Return [X, Y] of the center of cell containing provided text 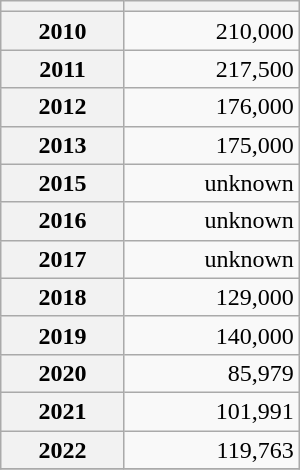
85,979 [212, 373]
176,000 [212, 107]
2021 [63, 411]
2011 [63, 69]
2010 [63, 31]
2012 [63, 107]
2016 [63, 221]
2013 [63, 145]
101,991 [212, 411]
2015 [63, 183]
217,500 [212, 69]
2018 [63, 297]
2019 [63, 335]
2022 [63, 449]
210,000 [212, 31]
2020 [63, 373]
175,000 [212, 145]
119,763 [212, 449]
2017 [63, 259]
140,000 [212, 335]
129,000 [212, 297]
